Capture the cell that displays the provided text and extract its [X, Y] central coordinate. 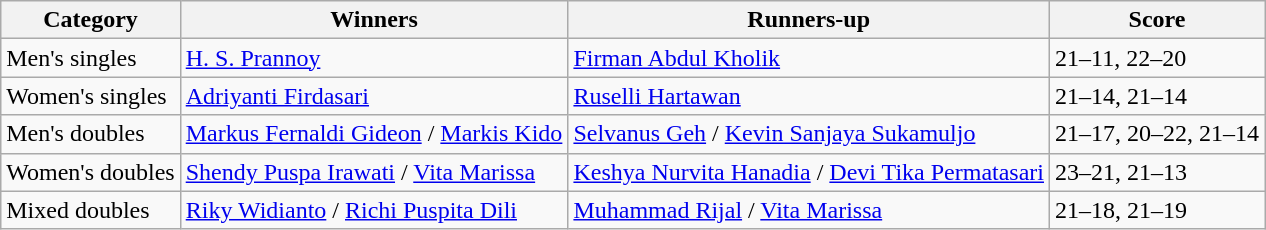
Adriyanti Firdasari [374, 96]
H. S. Prannoy [374, 58]
Ruselli Hartawan [809, 96]
Women's singles [90, 96]
Riky Widianto / Richi Puspita Dili [374, 210]
Firman Abdul Kholik [809, 58]
Shendy Puspa Irawati / Vita Marissa [374, 172]
21–14, 21–14 [1158, 96]
Runners-up [809, 20]
Category [90, 20]
Score [1158, 20]
Men's singles [90, 58]
Markus Fernaldi Gideon / Markis Kido [374, 134]
Keshya Nurvita Hanadia / Devi Tika Permatasari [809, 172]
21–17, 20–22, 21–14 [1158, 134]
Mixed doubles [90, 210]
Men's doubles [90, 134]
Winners [374, 20]
23–21, 21–13 [1158, 172]
21–18, 21–19 [1158, 210]
Muhammad Rijal / Vita Marissa [809, 210]
Women's doubles [90, 172]
21–11, 22–20 [1158, 58]
Selvanus Geh / Kevin Sanjaya Sukamuljo [809, 134]
